Return (x, y) of the center of cell containing provided text 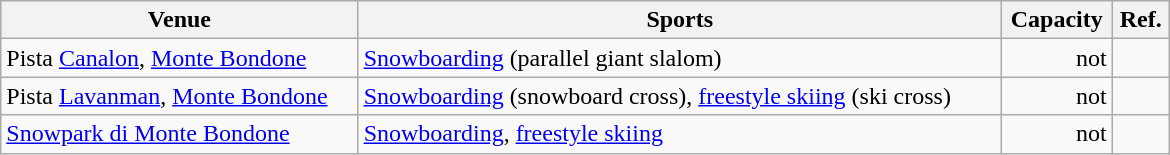
Snowboarding (parallel giant slalom) (680, 58)
Pista Lavanman, Monte Bondone (180, 96)
Pista Canalon, Monte Bondone (180, 58)
Ref. (1140, 20)
Snowboarding (snowboard cross), freestyle skiing (ski cross) (680, 96)
Sports (680, 20)
Capacity (1056, 20)
Venue (180, 20)
Snowboarding, freestyle skiing (680, 134)
Snowpark di Monte Bondone (180, 134)
